Search for the cell housing the specified text and yield its [x, y] center coordinate. 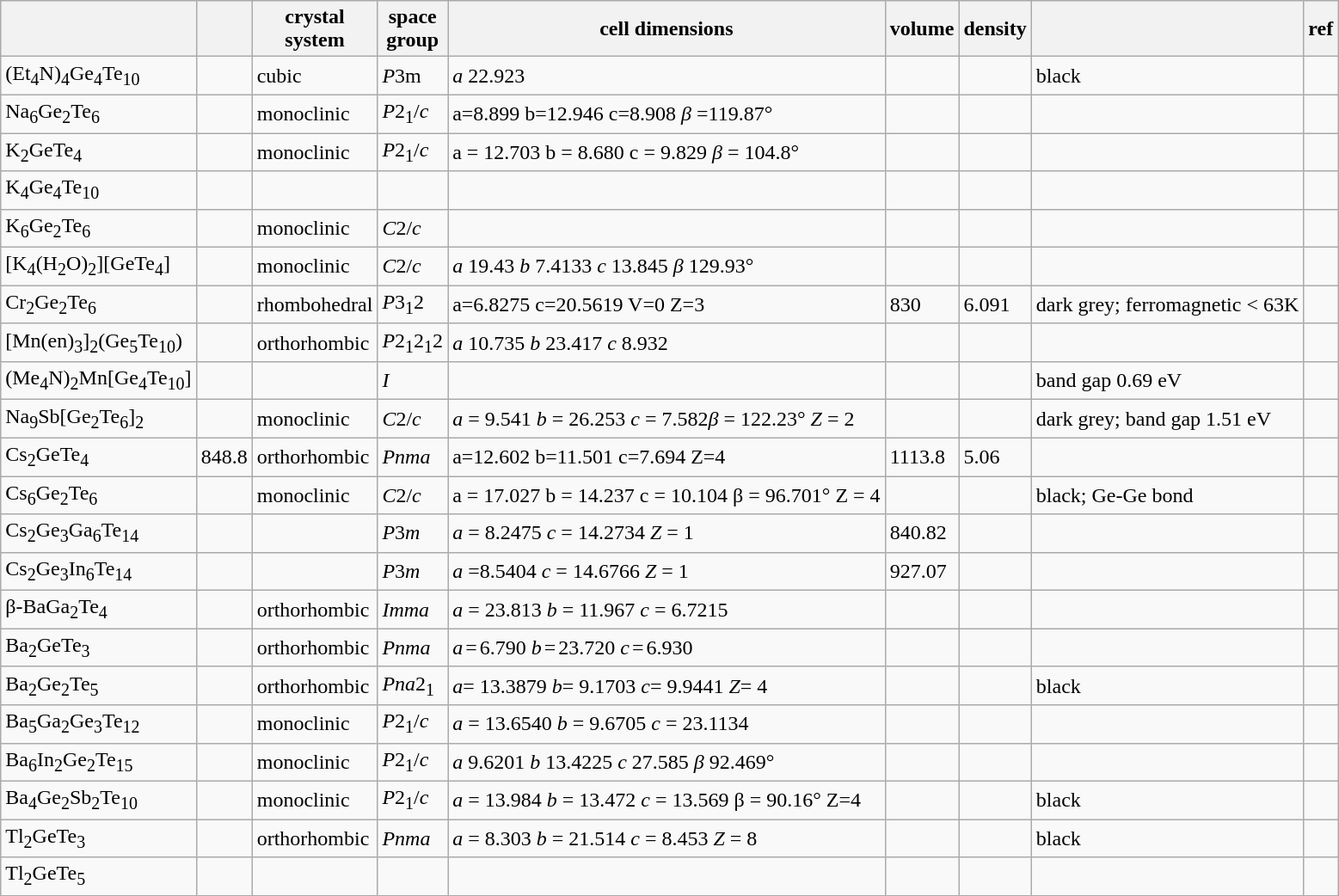
Na6Ge2Te6 [98, 114]
volume [922, 29]
a 19.43 b 7.4133 c 13.845 β 129.93° [667, 267]
Cs2GeTe4 [98, 457]
1113.8 [922, 457]
848.8 [224, 457]
[Mn(en)3]2(Ge5Te10) [98, 342]
a = 23.813 b = 11.967 c = 6.7215 [667, 610]
spacegroup [413, 29]
Imma [413, 610]
Tl2GeTe3 [98, 838]
Cs2Ge3Ga6Te14 [98, 533]
830 [922, 304]
a = 9.541 b = 26.253 c = 7.582β = 122.23° Z = 2 [667, 419]
β-BaGa2Te4 [98, 610]
a=12.602 b=11.501 c=7.694 Z=4 [667, 457]
Pna21 [413, 685]
[K4(H2O)2][GeTe4] [98, 267]
P312 [413, 304]
K4Ge4Te10 [98, 190]
a= 13.3879 b= 9.1703 c= 9.9441 Z= 4 [667, 685]
crystalsystem [315, 29]
I [413, 381]
K2GeTe4 [98, 151]
a =8.5404 c = 14.6766 Z = 1 [667, 571]
Ba6In2Ge2Te15 [98, 762]
Ba2GeTe3 [98, 647]
a = 17.027 b = 14.237 c = 10.104 β = 96.701° Z = 4 [667, 495]
Na9Sb[Ge2Te6]2 [98, 419]
6.091 [995, 304]
density [995, 29]
(Et4N)4Ge4Te10 [98, 76]
K6Ge2Te6 [98, 228]
a = 13.6540 b = 9.6705 c = 23.1134 [667, 724]
a 22.923 [667, 76]
Cs2Ge3In6Te14 [98, 571]
dark grey; band gap 1.51 eV [1167, 419]
band gap 0.69 eV [1167, 381]
ref [1321, 29]
a = 8.303 b = 21.514 c = 8.453 Z = 8 [667, 838]
a = 12.703 b = 8.680 c = 9.829 β = 104.8° [667, 151]
cubic [315, 76]
P21212 [413, 342]
(Me4N)2Mn[Ge4Te10] [98, 381]
927.07 [922, 571]
a=8.899 b=12.946 c=8.908 β =119.87° [667, 114]
5.06 [995, 457]
a=6.8275 c=20.5619 V=0 Z=3 [667, 304]
Cr2Ge2Te6 [98, 304]
Cs6Ge2Te6 [98, 495]
a 9.6201 b 13.4225 c 27.585 β 92.469° [667, 762]
a = 6.790 b = 23.720 c = 6.930 [667, 647]
a = 8.2475 c = 14.2734 Z = 1 [667, 533]
rhombohedral [315, 304]
black; Ge-Ge bond [1167, 495]
Ba2Ge2Te5 [98, 685]
Tl2GeTe5 [98, 876]
Ba4Ge2Sb2Te10 [98, 800]
a = 13.984 b = 13.472 c = 13.569 β = 90.16° Z=4 [667, 800]
a 10.735 b 23.417 c 8.932 [667, 342]
cell dimensions [667, 29]
840.82 [922, 533]
Ba5Ga2Ge3Te12 [98, 724]
dark grey; ferromagnetic < 63K [1167, 304]
